Scan for the cell matching the given text and deliver its (X, Y) coordinate at center. 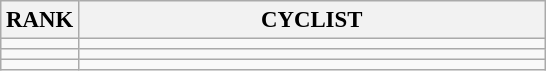
CYCLIST (312, 20)
RANK (40, 20)
